Find where the given text appears and provide that cell's center as [x, y] coordinate. 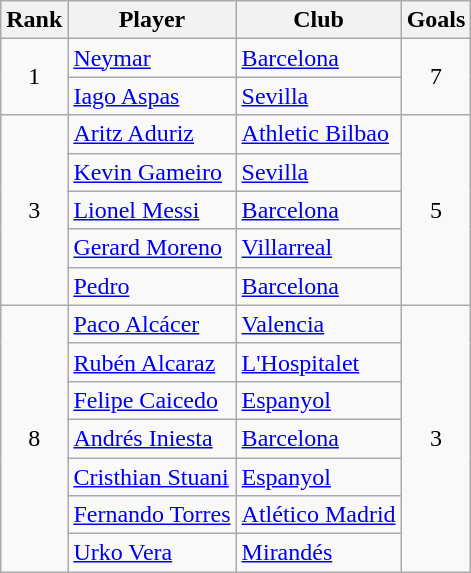
1 [34, 77]
Valencia [318, 324]
Rubén Alcaraz [152, 362]
L'Hospitalet [318, 362]
Mirandés [318, 553]
8 [34, 438]
Villarreal [318, 248]
Andrés Iniesta [152, 438]
Aritz Aduriz [152, 134]
5 [436, 210]
Goals [436, 20]
Gerard Moreno [152, 248]
Player [152, 20]
Rank [34, 20]
Neymar [152, 58]
Iago Aspas [152, 96]
Fernando Torres [152, 515]
Club [318, 20]
Cristhian Stuani [152, 477]
7 [436, 77]
Felipe Caicedo [152, 400]
Atlético Madrid [318, 515]
Lionel Messi [152, 210]
Kevin Gameiro [152, 172]
Athletic Bilbao [318, 134]
Pedro [152, 286]
Urko Vera [152, 553]
Paco Alcácer [152, 324]
